From the cell containing the given text, extract its center point as (x, y) coordinate. 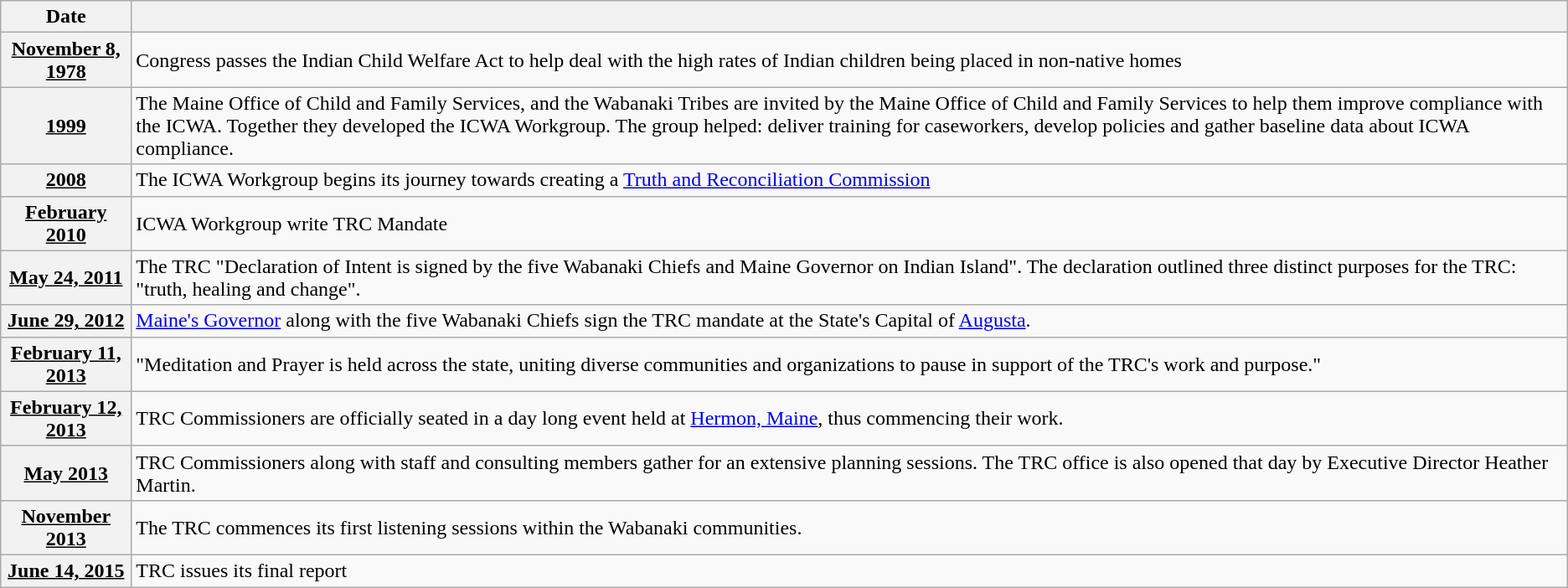
"Meditation and Prayer is held across the state, uniting diverse communities and organizations to pause in support of the TRC's work and purpose." (849, 364)
Maine's Governor along with the five Wabanaki Chiefs sign the TRC mandate at the State's Capital of Augusta. (849, 321)
1999 (66, 126)
TRC issues its final report (849, 570)
TRC Commissioners are officially seated in a day long event held at Hermon, Maine, thus commencing their work. (849, 419)
The ICWA Workgroup begins its journey towards creating a Truth and Reconciliation Commission (849, 180)
November 2013 (66, 528)
Date (66, 17)
November 8, 1978 (66, 60)
February 11, 2013 (66, 364)
February 12, 2013 (66, 419)
May 24, 2011 (66, 278)
ICWA Workgroup write TRC Mandate (849, 223)
June 14, 2015 (66, 570)
The TRC commences its first listening sessions within the Wabanaki communities. (849, 528)
Congress passes the Indian Child Welfare Act to help deal with the high rates of Indian children being placed in non-native homes (849, 60)
February 2010 (66, 223)
June 29, 2012 (66, 321)
May 2013 (66, 472)
2008 (66, 180)
